Search for the cell housing the specified text and yield its [x, y] center coordinate. 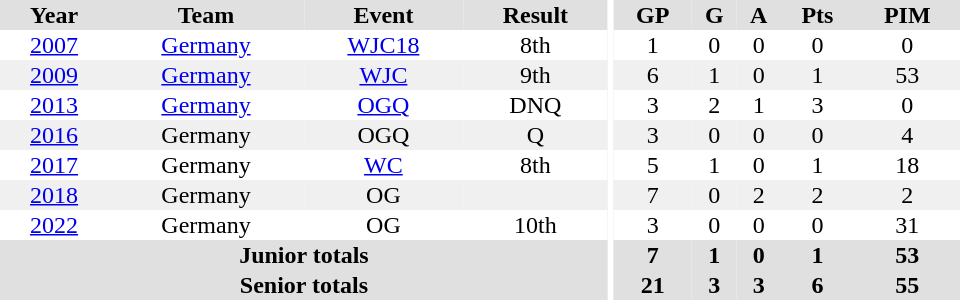
Q [536, 135]
2007 [54, 45]
2017 [54, 165]
4 [908, 135]
A [758, 15]
31 [908, 225]
Result [536, 15]
2022 [54, 225]
Team [206, 15]
18 [908, 165]
WJC [384, 75]
Pts [817, 15]
GP [652, 15]
5 [652, 165]
Junior totals [304, 255]
21 [652, 285]
2013 [54, 105]
55 [908, 285]
PIM [908, 15]
DNQ [536, 105]
Year [54, 15]
2016 [54, 135]
Senior totals [304, 285]
Event [384, 15]
WC [384, 165]
10th [536, 225]
9th [536, 75]
2009 [54, 75]
WJC18 [384, 45]
2018 [54, 195]
G [714, 15]
